Pinpoint the cell where the given text exists, returning its [X, Y] midpoint coordinate. 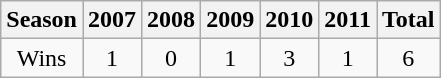
2007 [112, 20]
Total [408, 20]
Season [42, 20]
2011 [348, 20]
0 [172, 58]
2010 [290, 20]
3 [290, 58]
2009 [230, 20]
6 [408, 58]
2008 [172, 20]
Wins [42, 58]
